For the text-containing cell, return its midpoint in (X, Y) coordinate format. 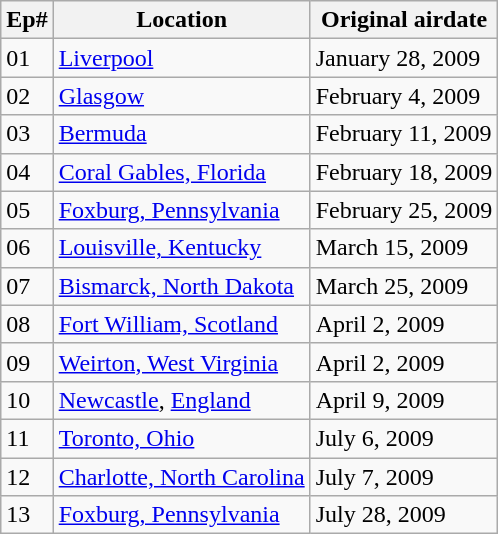
04 (27, 172)
February 25, 2009 (404, 210)
Liverpool (182, 58)
Weirton, West Virginia (182, 362)
March 25, 2009 (404, 286)
09 (27, 362)
Coral Gables, Florida (182, 172)
01 (27, 58)
Ep# (27, 20)
Bermuda (182, 134)
02 (27, 96)
Fort William, Scotland (182, 324)
08 (27, 324)
February 4, 2009 (404, 96)
January 28, 2009 (404, 58)
Glasgow (182, 96)
February 11, 2009 (404, 134)
12 (27, 477)
Location (182, 20)
April 9, 2009 (404, 400)
07 (27, 286)
Original airdate (404, 20)
11 (27, 438)
February 18, 2009 (404, 172)
March 15, 2009 (404, 248)
Louisville, Kentucky (182, 248)
July 7, 2009 (404, 477)
Bismarck, North Dakota (182, 286)
July 6, 2009 (404, 438)
Toronto, Ohio (182, 438)
Newcastle, England (182, 400)
July 28, 2009 (404, 515)
03 (27, 134)
10 (27, 400)
Charlotte, North Carolina (182, 477)
05 (27, 210)
06 (27, 248)
13 (27, 515)
